Scan for the cell matching the given text and deliver its [X, Y] coordinate at center. 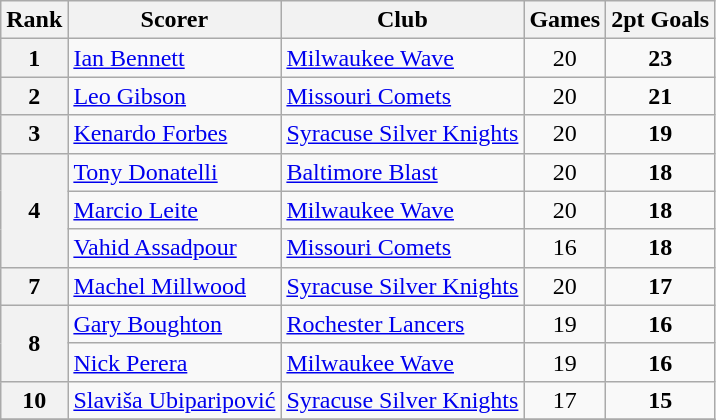
Gary Boughton [174, 324]
Kenardo Forbes [174, 134]
Games [565, 20]
Machel Millwood [174, 286]
Baltimore Blast [402, 172]
Rank [34, 20]
Rochester Lancers [402, 324]
2 [34, 96]
Ian Bennett [174, 58]
10 [34, 400]
3 [34, 134]
7 [34, 286]
23 [660, 58]
4 [34, 210]
Club [402, 20]
Tony Donatelli [174, 172]
Nick Perera [174, 362]
1 [34, 58]
Leo Gibson [174, 96]
15 [660, 400]
8 [34, 343]
21 [660, 96]
Slaviša Ubiparipović [174, 400]
2pt Goals [660, 20]
Vahid Assadpour [174, 248]
Scorer [174, 20]
Marcio Leite [174, 210]
